Search for the cell housing the specified text and yield its (X, Y) center coordinate. 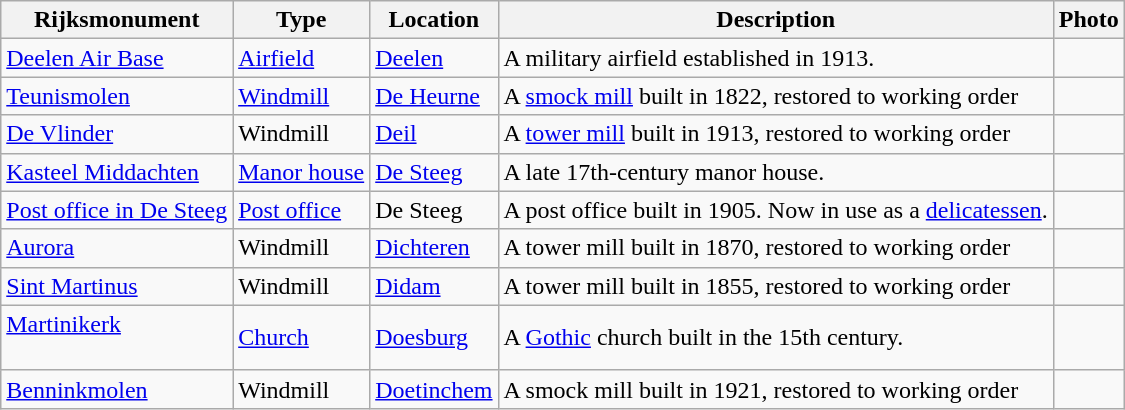
A Gothic church built in the 15th century. (776, 338)
Aurora (117, 248)
Teunismolen (117, 96)
Manor house (302, 172)
De Vlinder (117, 134)
Photo (1088, 20)
Sint Martinus (117, 286)
A tower mill built in 1855, restored to working order (776, 286)
Doetinchem (434, 389)
Deelen (434, 58)
Kasteel Middachten (117, 172)
Airfield (302, 58)
Post office (302, 210)
A smock mill built in 1822, restored to working order (776, 96)
Benninkmolen (117, 389)
Description (776, 20)
Location (434, 20)
A tower mill built in 1870, restored to working order (776, 248)
Martinikerk (117, 338)
Post office in De Steeg (117, 210)
De Heurne (434, 96)
Deil (434, 134)
Doesburg (434, 338)
Dichteren (434, 248)
A post office built in 1905. Now in use as a delicatessen. (776, 210)
Church (302, 338)
Didam (434, 286)
A tower mill built in 1913, restored to working order (776, 134)
A smock mill built in 1921, restored to working order (776, 389)
Rijksmonument (117, 20)
Type (302, 20)
Deelen Air Base (117, 58)
A late 17th-century manor house. (776, 172)
A military airfield established in 1913. (776, 58)
